Provide the (x, y) coordinate of the cell's center where the given text is located.  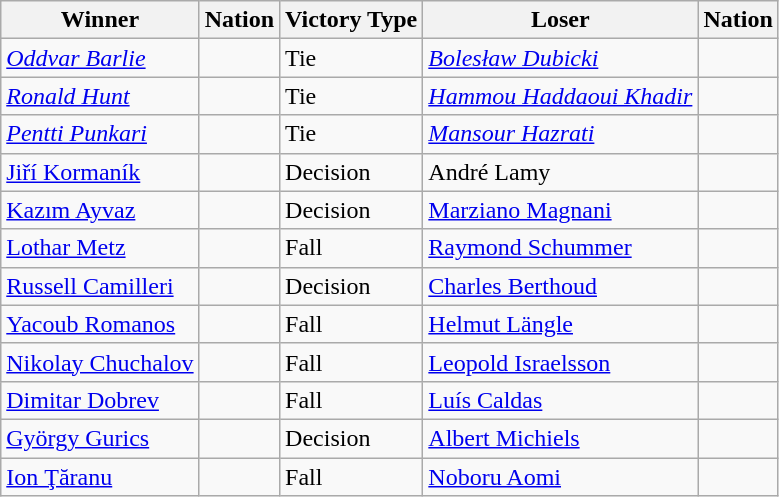
Kazım Ayvaz (100, 210)
Yacoub Romanos (100, 324)
Charles Berthoud (560, 286)
György Gurics (100, 438)
Dimitar Dobrev (100, 400)
Oddvar Barlie (100, 58)
Pentti Punkari (100, 134)
Helmut Längle (560, 324)
Loser (560, 20)
Luís Caldas (560, 400)
Marziano Magnani (560, 210)
Nikolay Chuchalov (100, 362)
Lothar Metz (100, 248)
Bolesław Dubicki (560, 58)
Hammou Haddaoui Khadir (560, 96)
Raymond Schummer (560, 248)
André Lamy (560, 172)
Ion Ţăranu (100, 477)
Mansour Hazrati (560, 134)
Leopold Israelsson (560, 362)
Winner (100, 20)
Ronald Hunt (100, 96)
Jiří Kormaník (100, 172)
Noboru Aomi (560, 477)
Victory Type (352, 20)
Russell Camilleri (100, 286)
Albert Michiels (560, 438)
